Find where the given text appears and provide that cell's center as [x, y] coordinate. 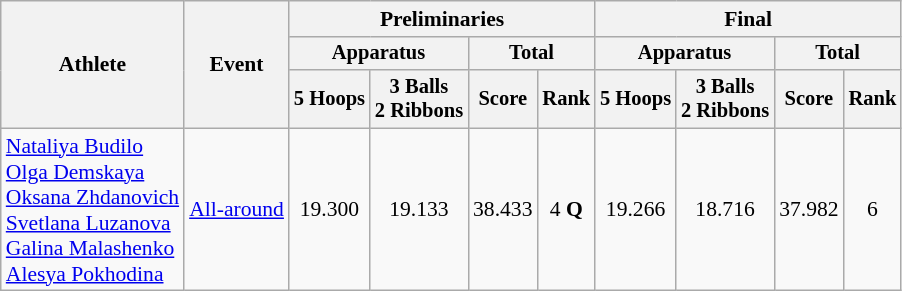
18.716 [725, 210]
19.133 [419, 210]
All-around [236, 210]
19.266 [636, 210]
4 Q [566, 210]
Event [236, 64]
Final [748, 19]
19.300 [330, 210]
Nataliya BudiloOlga DemskayaOksana ZhdanovichSvetlana LuzanovaGalina MalashenkoAlesya Pokhodina [92, 210]
Preliminaries [442, 19]
6 [873, 210]
Athlete [92, 64]
37.982 [808, 210]
38.433 [502, 210]
